Output the [x, y] coordinate of the center of the cell containing the given text.  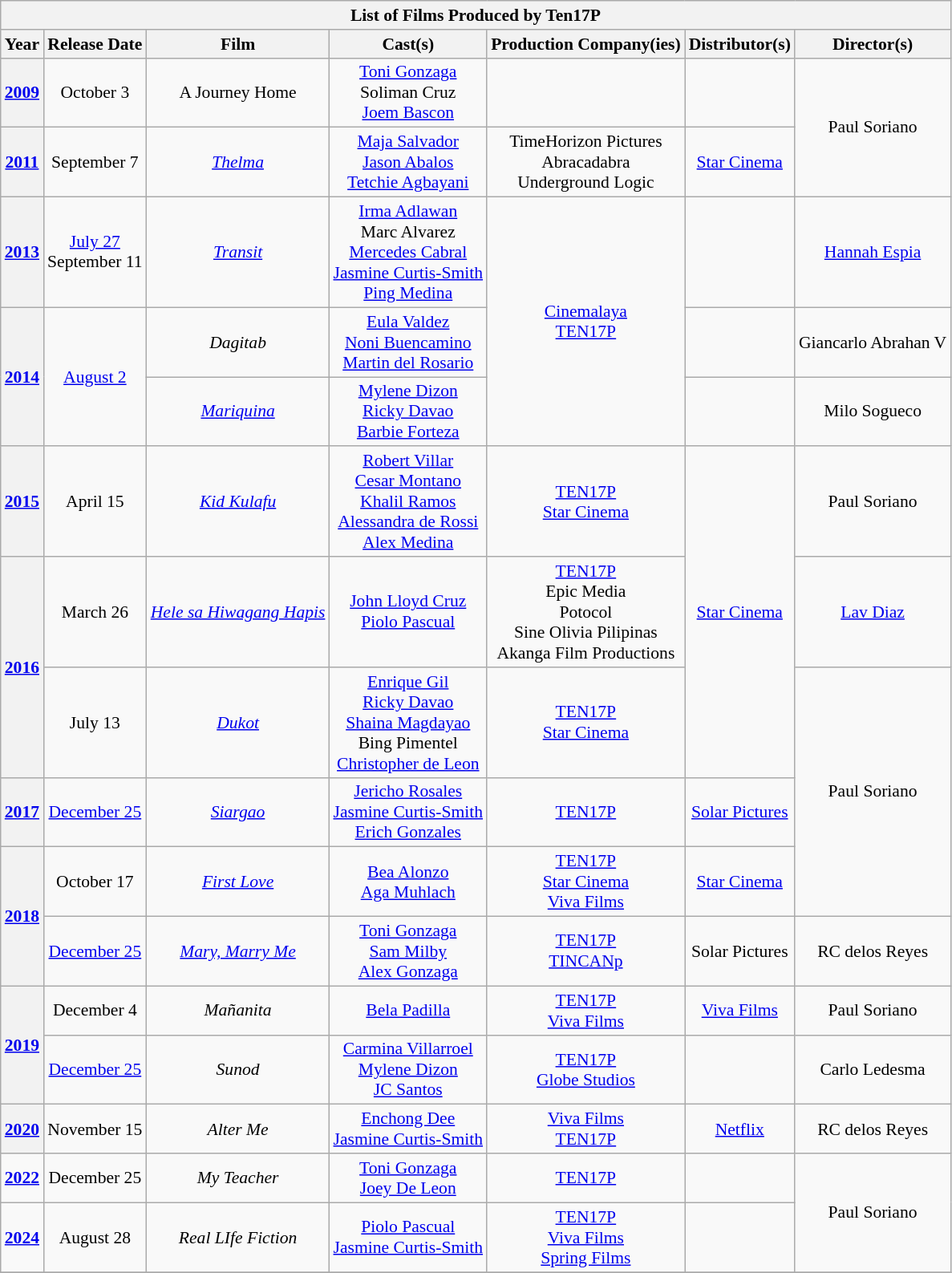
Viva FilmsTEN17P [585, 1129]
Mylene Dizon Ricky Davao Barbie Forteza [407, 412]
A Journey Home [238, 93]
Director(s) [873, 44]
Toni Gonzaga Soliman Cruz Joem Bascon [407, 93]
Release Date [95, 44]
Hannah Espia [873, 253]
John Lloyd Cruz Piolo Pascual [407, 612]
First Love [238, 882]
Dukot [238, 723]
Carmina Villarroel Mylene Dizon JC Santos [407, 1070]
Milo Sogueco [873, 412]
Cinemalaya TEN17P [585, 322]
Real LIfe Fiction [238, 1237]
Netflix [739, 1129]
2013 [22, 253]
2022 [22, 1178]
TEN17P Star Cinema Viva Films [585, 882]
Lav Diaz [873, 612]
2017 [22, 812]
TEN17P TINCANp [585, 951]
November 15 [95, 1129]
April 15 [95, 502]
March 26 [95, 612]
TimeHorizon Pictures Abracadabra Underground Logic [585, 162]
Mañanita [238, 1011]
Viva Films [739, 1011]
Enrique Gil Ricky Davao Shaina Magdayao Bing Pimentel Christopher de Leon [407, 723]
2016 [22, 667]
Carlo Ledesma [873, 1070]
2024 [22, 1237]
TEN17P Globe Studios [585, 1070]
Film [238, 44]
Year [22, 44]
Alter Me [238, 1129]
Mariquina [238, 412]
October 3 [95, 93]
August 2 [95, 377]
List of Films Produced by Ten17P [476, 15]
TEN17P Viva Films [585, 1011]
2015 [22, 502]
2014 [22, 377]
December 4 [95, 1011]
Bea Alonzo Aga Muhlach [407, 882]
Mary, Marry Me [238, 951]
Maja Salvador Jason Abalos Tetchie Agbayani [407, 162]
Eula Valdez Noni Buencamino Martin del Rosario [407, 342]
October 17 [95, 882]
July 13 [95, 723]
September 7 [95, 162]
Toni Gonzaga Joey De Leon [407, 1178]
July 27 September 11 [95, 253]
2019 [22, 1045]
Toni Gonzaga Sam Milby Alex Gonzaga [407, 951]
Enchong DeeJasmine Curtis-Smith [407, 1129]
Kid Kulafu [238, 502]
Piolo PascualJasmine Curtis-Smith [407, 1237]
Production Company(ies) [585, 44]
2018 [22, 916]
Distributor(s) [739, 44]
Siargao [238, 812]
Irma Adlawan Marc Alvarez Mercedes Cabral Jasmine Curtis-Smith Ping Medina [407, 253]
Robert Villar Cesar Montano Khalil Ramos Alessandra de Rossi Alex Medina [407, 502]
TEN17P Viva Films Spring Films [585, 1237]
Hele sa Hiwagang Hapis [238, 612]
Sunod [238, 1070]
2020 [22, 1129]
Transit [238, 253]
Thelma [238, 162]
2009 [22, 93]
August 28 [95, 1237]
TEN17P Epic Media Potocol Sine Olivia Pilipinas Akanga Film Productions [585, 612]
Cast(s) [407, 44]
Giancarlo Abrahan V [873, 342]
My Teacher [238, 1178]
Jericho Rosales Jasmine Curtis-Smith Erich Gonzales [407, 812]
2011 [22, 162]
Dagitab [238, 342]
Bela Padilla [407, 1011]
